Identify which cell holds the provided text, then report its [x, y] central coordinate. 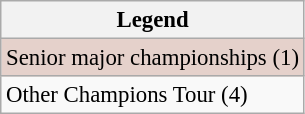
Senior major championships (1) [153, 58]
Legend [153, 20]
Other Champions Tour (4) [153, 95]
